Return the [X, Y] coordinate for the center point of the cell that contains the specified text.  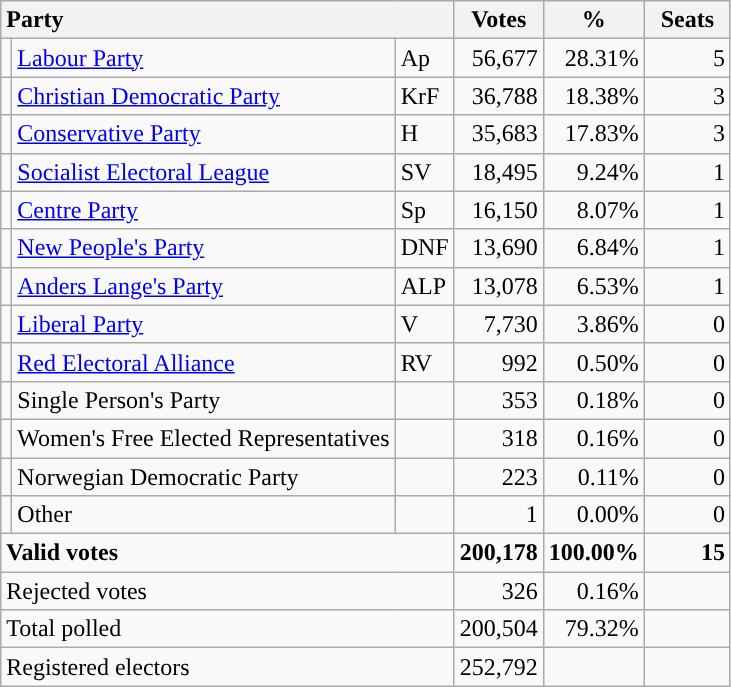
6.53% [594, 286]
100.00% [594, 553]
56,677 [498, 58]
0.18% [594, 400]
18,495 [498, 172]
V [424, 324]
9.24% [594, 172]
3.86% [594, 324]
Total polled [228, 629]
200,504 [498, 629]
ALP [424, 286]
18.38% [594, 96]
16,150 [498, 210]
15 [687, 553]
Red Electoral Alliance [204, 362]
Labour Party [204, 58]
Centre Party [204, 210]
Registered electors [228, 667]
Other [204, 515]
Conservative Party [204, 134]
Women's Free Elected Representatives [204, 438]
252,792 [498, 667]
Christian Democratic Party [204, 96]
8.07% [594, 210]
13,078 [498, 286]
6.84% [594, 248]
223 [498, 477]
SV [424, 172]
318 [498, 438]
DNF [424, 248]
36,788 [498, 96]
28.31% [594, 58]
Party [228, 20]
Liberal Party [204, 324]
New People's Party [204, 248]
0.00% [594, 515]
Sp [424, 210]
0.11% [594, 477]
0.50% [594, 362]
RV [424, 362]
326 [498, 591]
17.83% [594, 134]
992 [498, 362]
Single Person's Party [204, 400]
Anders Lange's Party [204, 286]
Ap [424, 58]
353 [498, 400]
Socialist Electoral League [204, 172]
Norwegian Democratic Party [204, 477]
KrF [424, 96]
200,178 [498, 553]
5 [687, 58]
79.32% [594, 629]
Valid votes [228, 553]
Votes [498, 20]
H [424, 134]
Rejected votes [228, 591]
13,690 [498, 248]
35,683 [498, 134]
% [594, 20]
7,730 [498, 324]
Seats [687, 20]
